Search for the cell housing the specified text and yield its [x, y] center coordinate. 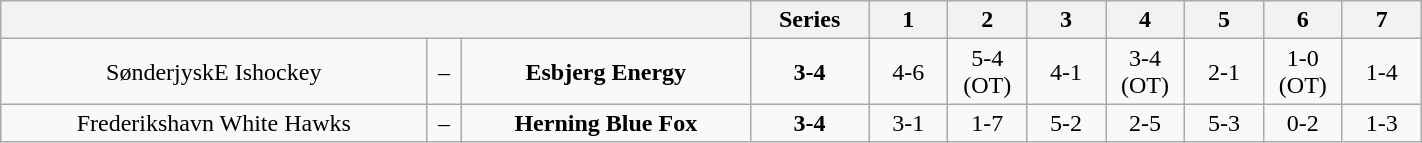
2 [988, 20]
4-6 [908, 72]
0-2 [1302, 123]
5-4 (OT) [988, 72]
1-3 [1382, 123]
5-3 [1224, 123]
3-4 (OT) [1146, 72]
3 [1066, 20]
Herning Blue Fox [606, 123]
5 [1224, 20]
4 [1146, 20]
Series [809, 20]
7 [1382, 20]
SønderjyskE Ishockey [214, 72]
Esbjerg Energy [606, 72]
1-4 [1382, 72]
6 [1302, 20]
Frederikshavn White Hawks [214, 123]
2-1 [1224, 72]
4-1 [1066, 72]
2-5 [1146, 123]
3-1 [908, 123]
5-2 [1066, 123]
1-0 (OT) [1302, 72]
1-7 [988, 123]
1 [908, 20]
